For the text-containing cell, return its midpoint in [X, Y] coordinate format. 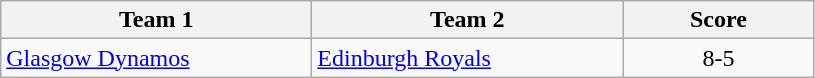
8-5 [718, 58]
Team 2 [468, 20]
Score [718, 20]
Edinburgh Royals [468, 58]
Glasgow Dynamos [156, 58]
Team 1 [156, 20]
